Determine the [x, y] coordinate at the center of the cell enclosing the given text.  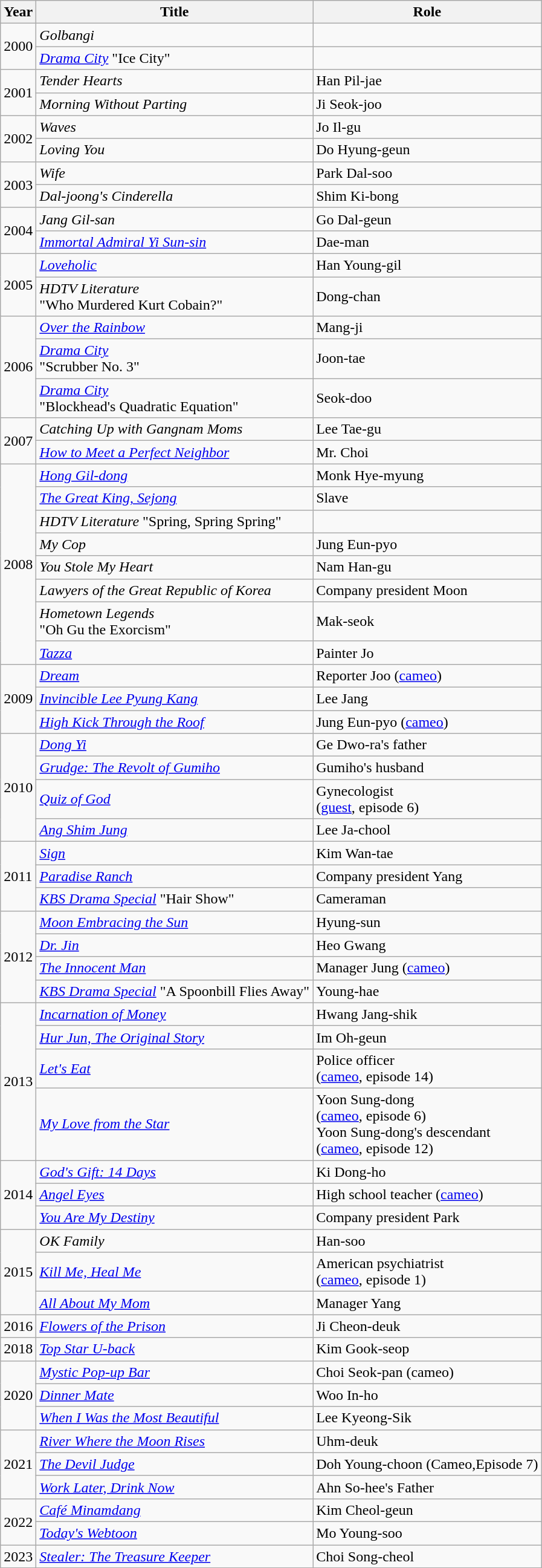
Café Minamdang [175, 1510]
Title [175, 12]
Tazza [175, 652]
Dinner Mate [175, 1395]
2013 [18, 1081]
Top Star U-back [175, 1349]
2000 [18, 47]
Dream [175, 675]
Choi Song-cheol [427, 1556]
Yoon Sung-dong (cameo, episode 6) Yoon Sung-dong's descendant (cameo, episode 12) [427, 1124]
Uhm-deuk [427, 1441]
Lee Jang [427, 698]
Lee Ja-chool [427, 830]
Today's Webtoon [175, 1533]
God's Gift: 14 Days [175, 1171]
2011 [18, 876]
Nam Han-gu [427, 567]
Company president Moon [427, 590]
Dal-joong's Cinderella [175, 196]
2023 [18, 1556]
2010 [18, 787]
Mang-ji [427, 328]
Loving You [175, 150]
Ji Cheon-deuk [427, 1326]
Manager Jung (cameo) [427, 968]
Loveholic [175, 265]
You Are My Destiny [175, 1218]
Manager Yang [427, 1303]
Flowers of the Prison [175, 1326]
Ki Dong-ho [427, 1171]
2020 [18, 1395]
Kim Gook-seop [427, 1349]
Jo Il-gu [427, 127]
Ji Seok-joo [427, 104]
Over the Rainbow [175, 328]
2002 [18, 138]
American psychiatrist (cameo, episode 1) [427, 1272]
Year [18, 12]
Seok-doo [427, 398]
Dae-man [427, 242]
River Where the Moon Rises [175, 1441]
Kill Me, Heal Me [175, 1272]
Wife [175, 173]
Let's Eat [175, 1068]
Drama City "Blockhead's Quadratic Equation" [175, 398]
High Kick Through the Roof [175, 721]
Kim Cheol-geun [427, 1510]
Catching Up with Gangnam Moms [175, 429]
Jung Eun-pyo [427, 544]
Ang Shim Jung [175, 830]
Ahn So-hee's Father [427, 1487]
My Cop [175, 544]
Paradise Ranch [175, 876]
2004 [18, 230]
Hometown Legends "Oh Gu the Exorcism" [175, 622]
Lee Kyeong-Sik [427, 1418]
Hyung-sun [427, 922]
Mak-seok [427, 622]
Joon-tae [427, 359]
Han-soo [427, 1241]
The Devil Judge [175, 1464]
KBS Drama Special "A Spoonbill Flies Away" [175, 991]
Lawyers of the Great Republic of Korea [175, 590]
Golbangi [175, 35]
2005 [18, 284]
Heo Gwang [427, 945]
Young-hae [427, 991]
2018 [18, 1349]
Dong Yi [175, 745]
Doh Young-choon (Cameo,Episode 7) [427, 1464]
High school teacher (cameo) [427, 1195]
Lee Tae-gu [427, 429]
The Innocent Man [175, 968]
Drama City "Ice City" [175, 58]
2007 [18, 441]
Go Dal-geun [427, 219]
Gynecologist (guest, episode 6) [427, 799]
2001 [18, 93]
Jung Eun-pyo (cameo) [427, 721]
Im Oh-geun [427, 1037]
2008 [18, 564]
You Stole My Heart [175, 567]
Tender Hearts [175, 81]
Police officer (cameo, episode 14) [427, 1068]
Quiz of God [175, 799]
2015 [18, 1272]
Invincible Lee Pyung Kang [175, 698]
Ge Dwo-ra's father [427, 745]
Incarnation of Money [175, 1014]
Painter Jo [427, 652]
Kim Wan-tae [427, 853]
2021 [18, 1464]
How to Meet a Perfect Neighbor [175, 452]
2022 [18, 1521]
Han Pil-jae [427, 81]
Do Hyung-geun [427, 150]
Dong-chan [427, 296]
Grudge: The Revolt of Gumiho [175, 768]
2009 [18, 698]
Morning Without Parting [175, 104]
Moon Embracing the Sun [175, 922]
Slave [427, 498]
Sign [175, 853]
Stealer: The Treasure Keeper [175, 1556]
OK Family [175, 1241]
Immortal Admiral Yi Sun-sin [175, 242]
2003 [18, 184]
Work Later, Drink Now [175, 1487]
Mr. Choi [427, 452]
2016 [18, 1326]
All About My Mom [175, 1303]
Hong Gil-dong [175, 475]
Company president Yang [427, 876]
Jang Gil-san [175, 219]
HDTV Literature "Who Murdered Kurt Cobain?" [175, 296]
Drama City "Scrubber No. 3" [175, 359]
Hwang Jang-shik [427, 1014]
Park Dal-soo [427, 173]
2014 [18, 1194]
Cameraman [427, 899]
When I Was the Most Beautiful [175, 1418]
Role [427, 12]
Hur Jun, The Original Story [175, 1037]
Mo Young-soo [427, 1533]
My Love from the Star [175, 1124]
HDTV Literature "Spring, Spring Spring" [175, 521]
KBS Drama Special "Hair Show" [175, 899]
Gumiho's husband [427, 768]
Mystic Pop-up Bar [175, 1372]
Choi Seok-pan (cameo) [427, 1372]
2006 [18, 367]
Han Young-gil [427, 265]
Woo In-ho [427, 1395]
Monk Hye-myung [427, 475]
2012 [18, 957]
Dr. Jin [175, 945]
Company president Park [427, 1218]
Reporter Joo (cameo) [427, 675]
Angel Eyes [175, 1195]
The Great King, Sejong [175, 498]
Waves [175, 127]
Shim Ki-bong [427, 196]
